Output the (x, y) coordinate of the center of the cell containing the given text.  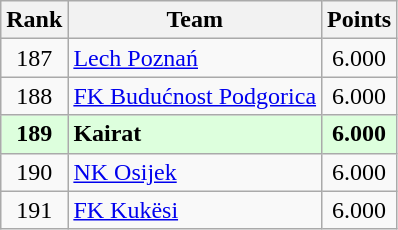
189 (34, 134)
Rank (34, 20)
Lech Poznań (195, 58)
Kairat (195, 134)
188 (34, 96)
187 (34, 58)
FK Kukësi (195, 210)
191 (34, 210)
FK Budućnost Podgorica (195, 96)
Points (360, 20)
190 (34, 172)
NK Osijek (195, 172)
Team (195, 20)
